From the cell containing the given text, extract its center point as (X, Y) coordinate. 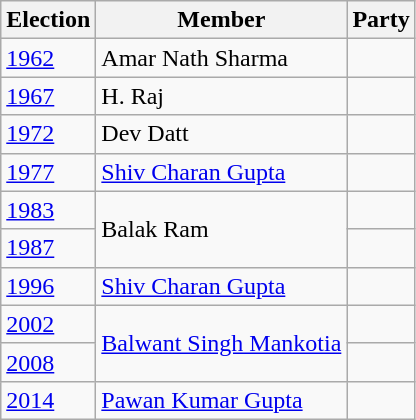
1983 (48, 210)
1972 (48, 134)
1967 (48, 96)
Party (381, 20)
2002 (48, 324)
1987 (48, 248)
1996 (48, 286)
1962 (48, 58)
Election (48, 20)
2014 (48, 400)
2008 (48, 362)
Balwant Singh Mankotia (222, 343)
Pawan Kumar Gupta (222, 400)
Dev Datt (222, 134)
Amar Nath Sharma (222, 58)
H. Raj (222, 96)
Member (222, 20)
Balak Ram (222, 229)
1977 (48, 172)
